For the text-containing cell, return its midpoint in [X, Y] coordinate format. 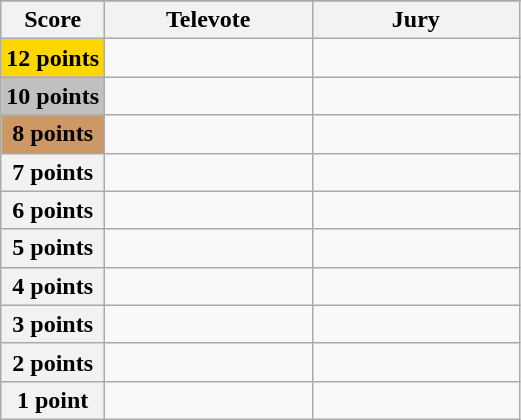
3 points [53, 324]
1 point [53, 400]
5 points [53, 248]
7 points [53, 172]
Televote [209, 20]
10 points [53, 96]
6 points [53, 210]
4 points [53, 286]
12 points [53, 58]
8 points [53, 134]
Jury [416, 20]
Score [53, 20]
2 points [53, 362]
